Output the (X, Y) coordinate of the center of the cell containing the given text.  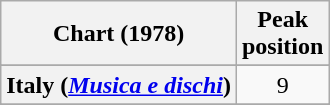
Chart (1978) (119, 34)
9 (282, 85)
Italy (Musica e dischi) (119, 85)
Peakposition (282, 34)
